From the cell containing the given text, extract its center point as (X, Y) coordinate. 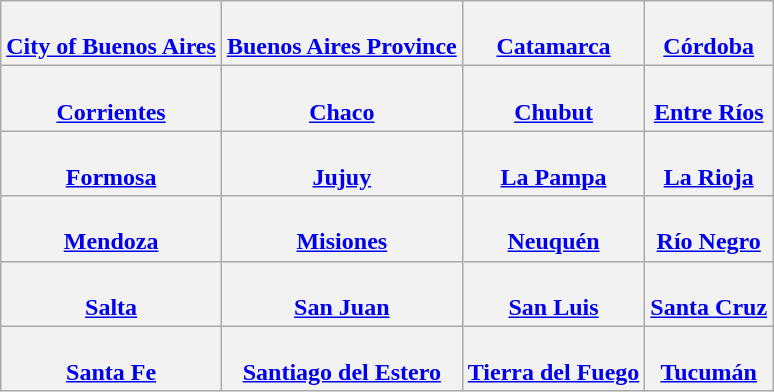
Santa Fe (112, 358)
Córdoba (709, 34)
Entre Ríos (709, 98)
San Juan (342, 294)
Tucumán (709, 358)
City of Buenos Aires (112, 34)
Corrientes (112, 98)
San Luis (554, 294)
Santiago del Estero (342, 358)
Formosa (112, 164)
La Rioja (709, 164)
Chubut (554, 98)
La Pampa (554, 164)
Buenos Aires Province (342, 34)
Jujuy (342, 164)
Misiones (342, 228)
Santa Cruz (709, 294)
Río Negro (709, 228)
Neuquén (554, 228)
Mendoza (112, 228)
Tierra del Fuego (554, 358)
Catamarca (554, 34)
Salta (112, 294)
Chaco (342, 98)
